Capture the cell that displays the provided text and extract its [x, y] central coordinate. 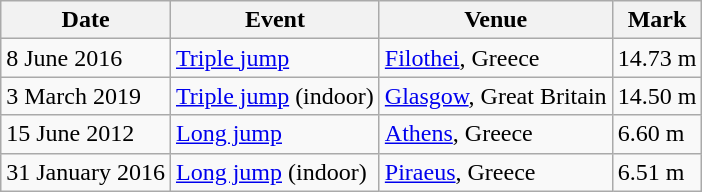
14.50 m [657, 96]
Athens, Greece [496, 134]
Venue [496, 20]
8 June 2016 [86, 58]
15 June 2012 [86, 134]
14.73 m [657, 58]
Triple jump [274, 58]
6.60 m [657, 134]
Date [86, 20]
Triple jump (indoor) [274, 96]
Filothei, Greece [496, 58]
3 March 2019 [86, 96]
Mark [657, 20]
31 January 2016 [86, 172]
6.51 m [657, 172]
Long jump [274, 134]
Glasgow, Great Britain [496, 96]
Long jump (indoor) [274, 172]
Event [274, 20]
Piraeus, Greece [496, 172]
